Extract the [x, y] coordinate from the center of the cell holding the provided text.  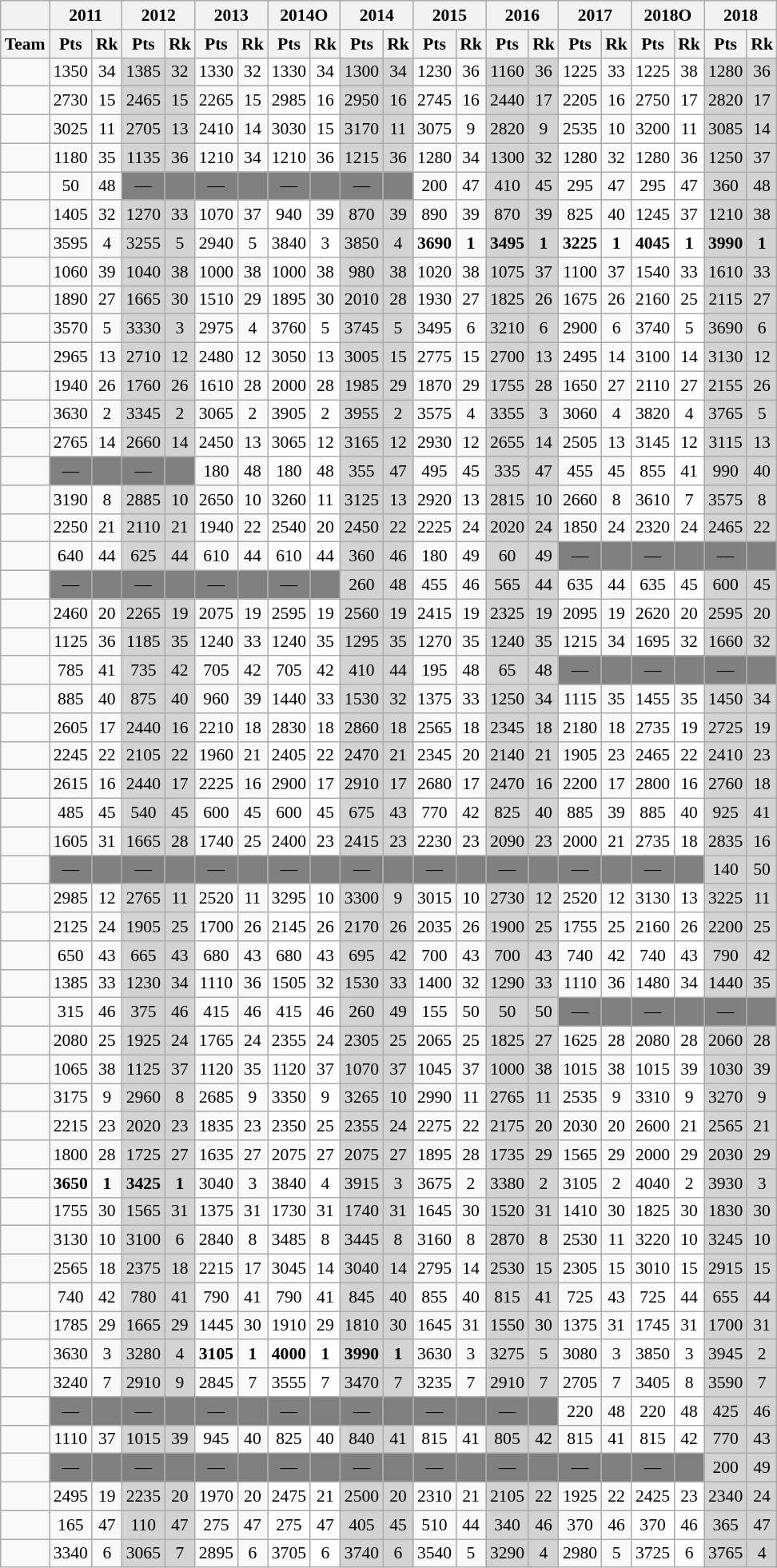
3260 [289, 500]
2920 [435, 500]
1520 [507, 1211]
155 [435, 1012]
2205 [580, 101]
2145 [289, 927]
4045 [652, 243]
3290 [507, 1554]
355 [361, 471]
3590 [726, 1382]
735 [144, 671]
3300 [361, 899]
1900 [507, 927]
3245 [726, 1240]
805 [507, 1439]
1040 [144, 272]
4000 [289, 1355]
2320 [652, 528]
3705 [289, 1554]
2980 [580, 1554]
780 [144, 1297]
2940 [216, 243]
3265 [361, 1098]
845 [361, 1297]
2620 [652, 613]
2115 [726, 300]
3945 [726, 1355]
425 [726, 1411]
785 [70, 671]
990 [726, 471]
3915 [361, 1183]
1785 [70, 1326]
2885 [144, 500]
1505 [289, 983]
1605 [70, 841]
1960 [216, 756]
665 [144, 956]
2600 [652, 1127]
3220 [652, 1240]
1725 [144, 1155]
3010 [652, 1269]
3355 [507, 414]
1510 [216, 300]
3350 [289, 1098]
2375 [144, 1269]
1455 [652, 699]
2700 [507, 357]
695 [361, 956]
1730 [289, 1211]
2350 [289, 1127]
3085 [726, 130]
1445 [216, 1326]
3760 [289, 329]
335 [507, 471]
925 [726, 813]
2800 [652, 784]
Team [26, 44]
2605 [70, 728]
1835 [216, 1127]
2725 [726, 728]
3045 [289, 1269]
2340 [726, 1497]
2930 [435, 443]
1810 [361, 1326]
3310 [652, 1098]
625 [144, 557]
1030 [726, 1069]
1020 [435, 272]
3380 [507, 1183]
1650 [580, 385]
1970 [216, 1497]
3445 [361, 1240]
2245 [70, 756]
2655 [507, 443]
2965 [70, 357]
2065 [435, 1041]
2950 [361, 101]
65 [507, 671]
3675 [435, 1183]
1635 [216, 1155]
2035 [435, 927]
3405 [652, 1382]
650 [70, 956]
1695 [652, 642]
2310 [435, 1497]
3470 [361, 1382]
2475 [289, 1497]
3610 [652, 500]
1180 [70, 158]
1075 [507, 272]
1660 [726, 642]
3030 [289, 130]
1890 [70, 300]
2915 [726, 1269]
3725 [652, 1554]
2500 [361, 1497]
3115 [726, 443]
3330 [144, 329]
2014O [304, 15]
2845 [216, 1382]
1745 [652, 1326]
1135 [144, 158]
2010 [361, 300]
1115 [580, 699]
2960 [144, 1098]
1675 [580, 300]
3200 [652, 130]
3485 [289, 1240]
3175 [70, 1098]
2480 [216, 357]
1540 [652, 272]
2795 [435, 1269]
2325 [507, 613]
1045 [435, 1069]
960 [216, 699]
2540 [289, 528]
3425 [144, 1183]
640 [70, 557]
3345 [144, 414]
2275 [435, 1127]
2400 [289, 841]
340 [507, 1525]
2615 [70, 784]
2860 [361, 728]
1870 [435, 385]
2505 [580, 443]
1160 [507, 72]
3210 [507, 329]
1065 [70, 1069]
945 [216, 1439]
1290 [507, 983]
2012 [158, 15]
3160 [435, 1240]
2011 [86, 15]
3650 [70, 1183]
3075 [435, 130]
3145 [652, 443]
1295 [361, 642]
3540 [435, 1554]
365 [726, 1525]
3905 [289, 414]
675 [361, 813]
2170 [361, 927]
1830 [726, 1211]
2016 [523, 15]
1910 [289, 1326]
1765 [216, 1041]
1100 [580, 272]
2140 [507, 756]
2685 [216, 1098]
3240 [70, 1382]
2710 [144, 357]
2013 [232, 15]
1985 [361, 385]
4040 [652, 1183]
3255 [144, 243]
2680 [435, 784]
875 [144, 699]
1930 [435, 300]
3595 [70, 243]
2775 [435, 357]
2760 [726, 784]
3955 [361, 414]
2235 [144, 1497]
2975 [216, 329]
2815 [507, 500]
1410 [580, 1211]
1735 [507, 1155]
2990 [435, 1098]
1800 [70, 1155]
2895 [216, 1554]
2650 [216, 500]
2060 [726, 1041]
1060 [70, 272]
840 [361, 1439]
1405 [70, 215]
315 [70, 1012]
565 [507, 585]
1245 [652, 215]
405 [361, 1525]
655 [726, 1297]
2745 [435, 101]
2090 [507, 841]
3570 [70, 329]
1185 [144, 642]
2405 [289, 756]
2095 [580, 613]
2175 [507, 1127]
3190 [70, 500]
2840 [216, 1240]
3080 [580, 1355]
940 [289, 215]
3930 [726, 1183]
2017 [595, 15]
1625 [580, 1041]
980 [361, 272]
495 [435, 471]
1480 [652, 983]
2125 [70, 927]
3050 [289, 357]
3295 [289, 899]
2830 [289, 728]
2210 [216, 728]
1550 [507, 1326]
3555 [289, 1382]
195 [435, 671]
165 [70, 1525]
3340 [70, 1554]
540 [144, 813]
510 [435, 1525]
1450 [726, 699]
2155 [726, 385]
3280 [144, 1355]
3015 [435, 899]
2018O [668, 15]
2014 [377, 15]
2560 [361, 613]
3165 [361, 443]
140 [726, 870]
1400 [435, 983]
2230 [435, 841]
2018 [740, 15]
2015 [449, 15]
110 [144, 1525]
375 [144, 1012]
3270 [726, 1098]
3125 [361, 500]
2870 [507, 1240]
3005 [361, 357]
3275 [507, 1355]
1350 [70, 72]
3170 [361, 130]
1760 [144, 385]
2250 [70, 528]
2180 [580, 728]
3025 [70, 130]
3235 [435, 1382]
3745 [361, 329]
890 [435, 215]
1850 [580, 528]
2835 [726, 841]
2460 [70, 613]
3820 [652, 414]
2750 [652, 101]
485 [70, 813]
60 [507, 557]
2425 [652, 1497]
3060 [580, 414]
